Scan for the cell matching the given text and deliver its [x, y] coordinate at center. 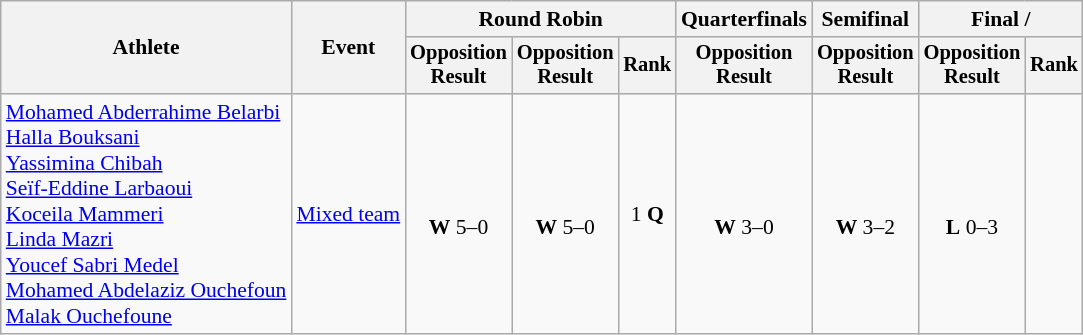
Quarterfinals [744, 19]
Semifinal [866, 19]
W 3–2 [866, 214]
Final / [1001, 19]
1 Q [647, 214]
W 3–0 [744, 214]
Athlete [146, 48]
Mixed team [348, 214]
L 0–3 [972, 214]
Round Robin [540, 19]
Event [348, 48]
